Find where the given text appears and provide that cell's center as (X, Y) coordinate. 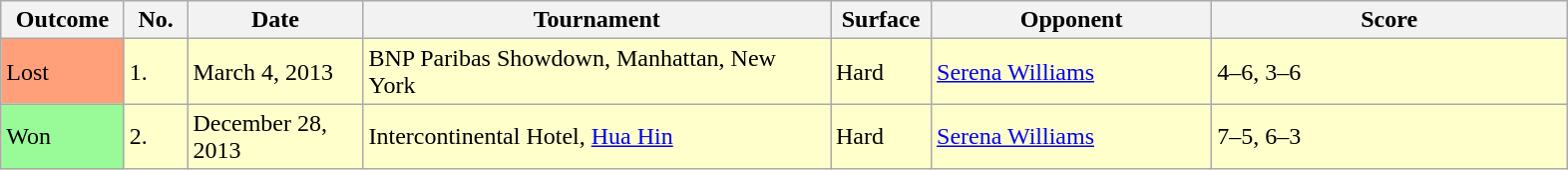
Date (275, 20)
Intercontinental Hotel, Hua Hin (596, 136)
7–5, 6–3 (1389, 136)
March 4, 2013 (275, 72)
Won (63, 136)
Lost (63, 72)
Surface (880, 20)
4–6, 3–6 (1389, 72)
Tournament (596, 20)
Score (1389, 20)
BNP Paribas Showdown, Manhattan, New York (596, 72)
Outcome (63, 20)
2. (156, 136)
No. (156, 20)
Opponent (1071, 20)
1. (156, 72)
December 28, 2013 (275, 136)
